Provide the (x, y) coordinate of the cell's center where the given text is located.  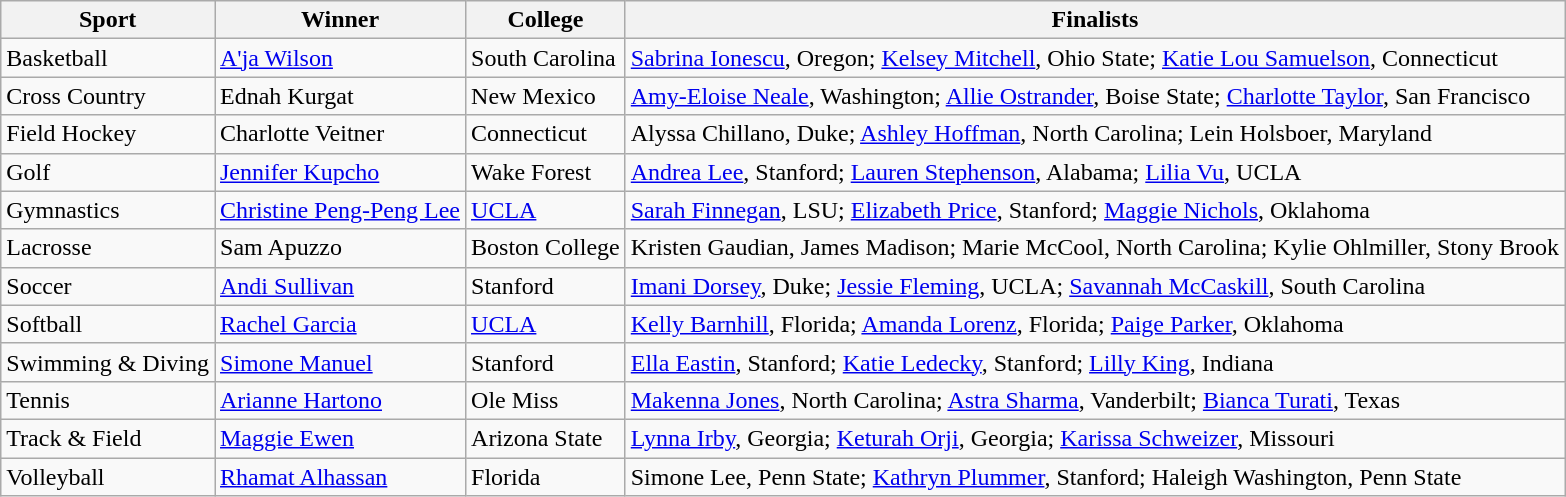
Florida (546, 477)
Sarah Finnegan, LSU; Elizabeth Price, Stanford; Maggie Nichols, Oklahoma (1094, 210)
Ella Eastin, Stanford; Katie Ledecky, Stanford; Lilly King, Indiana (1094, 362)
Rachel Garcia (340, 324)
Lynna Irby, Georgia; Keturah Orji, Georgia; Karissa Schweizer, Missouri (1094, 438)
Gymnastics (108, 210)
Maggie Ewen (340, 438)
Tennis (108, 400)
South Carolina (546, 58)
Alyssa Chillano, Duke; Ashley Hoffman, North Carolina; Lein Holsboer, Maryland (1094, 134)
Boston College (546, 248)
Andrea Lee, Stanford; Lauren Stephenson, Alabama; Lilia Vu, UCLA (1094, 172)
Cross Country (108, 96)
Ednah Kurgat (340, 96)
Charlotte Veitner (340, 134)
College (546, 20)
Makenna Jones, North Carolina; Astra Sharma, Vanderbilt; Bianca Turati, Texas (1094, 400)
Lacrosse (108, 248)
Golf (108, 172)
Christine Peng-Peng Lee (340, 210)
Kelly Barnhill, Florida; Amanda Lorenz, Florida; Paige Parker, Oklahoma (1094, 324)
Rhamat Alhassan (340, 477)
Wake Forest (546, 172)
Field Hockey (108, 134)
Swimming & Diving (108, 362)
Imani Dorsey, Duke; Jessie Fleming, UCLA; Savannah McCaskill, South Carolina (1094, 286)
Arizona State (546, 438)
Simone Manuel (340, 362)
New Mexico (546, 96)
Winner (340, 20)
Sport (108, 20)
Jennifer Kupcho (340, 172)
Amy-Eloise Neale, Washington; Allie Ostrander, Boise State; Charlotte Taylor, San Francisco (1094, 96)
Basketball (108, 58)
Kristen Gaudian, James Madison; Marie McCool, North Carolina; Kylie Ohlmiller, Stony Brook (1094, 248)
Arianne Hartono (340, 400)
Volleyball (108, 477)
Finalists (1094, 20)
A'ja Wilson (340, 58)
Connecticut (546, 134)
Track & Field (108, 438)
Andi Sullivan (340, 286)
Simone Lee, Penn State; Kathryn Plummer, Stanford; Haleigh Washington, Penn State (1094, 477)
Sabrina Ionescu, Oregon; Kelsey Mitchell, Ohio State; Katie Lou Samuelson, Connecticut (1094, 58)
Soccer (108, 286)
Softball (108, 324)
Ole Miss (546, 400)
Sam Apuzzo (340, 248)
